Return (x, y) of the center of cell containing provided text 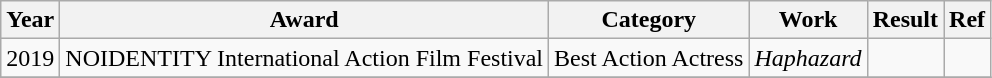
Work (808, 20)
Best Action Actress (649, 58)
NOIDENTITY International Action Film Festival (304, 58)
Award (304, 20)
Ref (968, 20)
Haphazard (808, 58)
Category (649, 20)
Result (905, 20)
2019 (30, 58)
Year (30, 20)
